For the text-containing cell, return its midpoint in [X, Y] coordinate format. 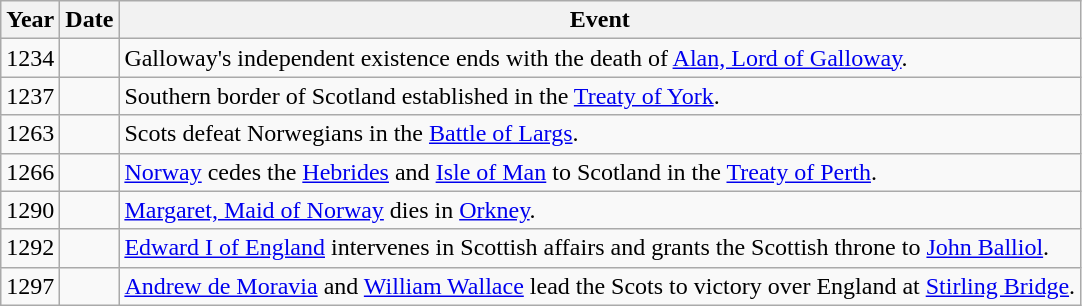
Norway cedes the Hebrides and Isle of Man to Scotland in the Treaty of Perth. [600, 172]
Edward I of England intervenes in Scottish affairs and grants the Scottish throne to John Balliol. [600, 248]
Andrew de Moravia and William Wallace lead the Scots to victory over England at Stirling Bridge. [600, 286]
Margaret, Maid of Norway dies in Orkney. [600, 210]
Year [30, 20]
Date [90, 20]
1292 [30, 248]
Galloway's independent existence ends with the death of Alan, Lord of Galloway. [600, 58]
1266 [30, 172]
1290 [30, 210]
Southern border of Scotland established in the Treaty of York. [600, 96]
Event [600, 20]
Scots defeat Norwegians in the Battle of Largs. [600, 134]
1237 [30, 96]
1297 [30, 286]
1234 [30, 58]
1263 [30, 134]
